Return the (X, Y) coordinate for the center point of the cell that contains the specified text.  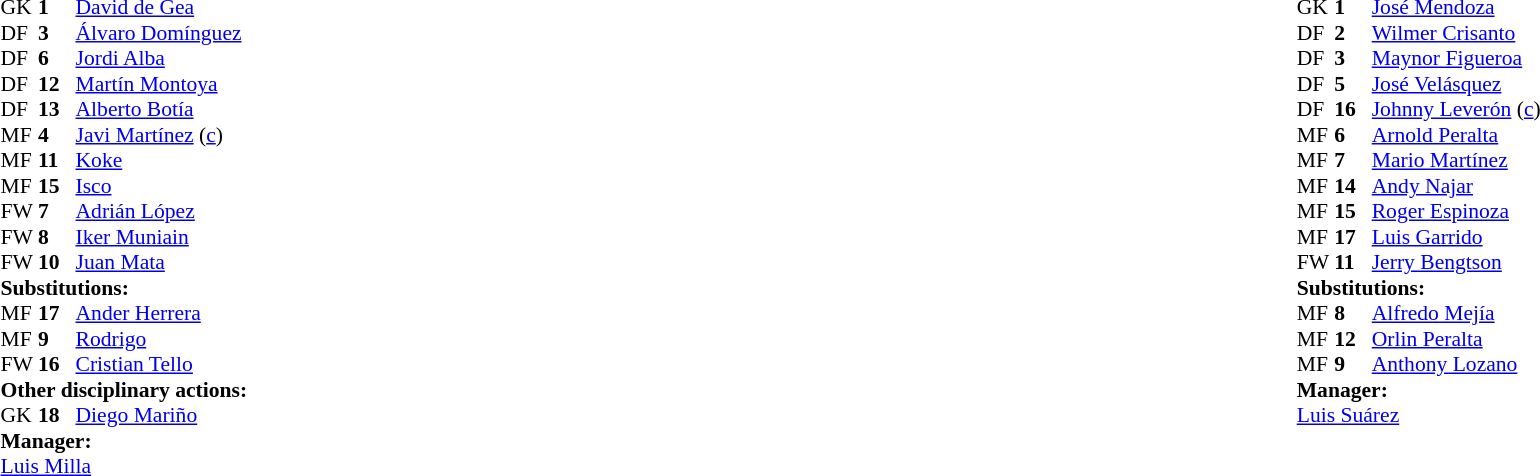
Manager: (124, 441)
Jordi Alba (162, 59)
Substitutions: (124, 288)
13 (57, 109)
Rodrigo (162, 339)
18 (57, 415)
Iker Muniain (162, 237)
Isco (162, 186)
Álvaro Domínguez (162, 33)
2 (1353, 33)
Adrián López (162, 211)
Koke (162, 161)
10 (57, 263)
GK (19, 415)
Ander Herrera (162, 313)
Diego Mariño (162, 415)
Javi Martínez (c) (162, 135)
Martín Montoya (162, 84)
Juan Mata (162, 263)
4 (57, 135)
5 (1353, 84)
Cristian Tello (162, 365)
Alberto Botía (162, 109)
Other disciplinary actions: (124, 390)
14 (1353, 186)
